Provide the [x, y] coordinate of the cell's center where the given text is located.  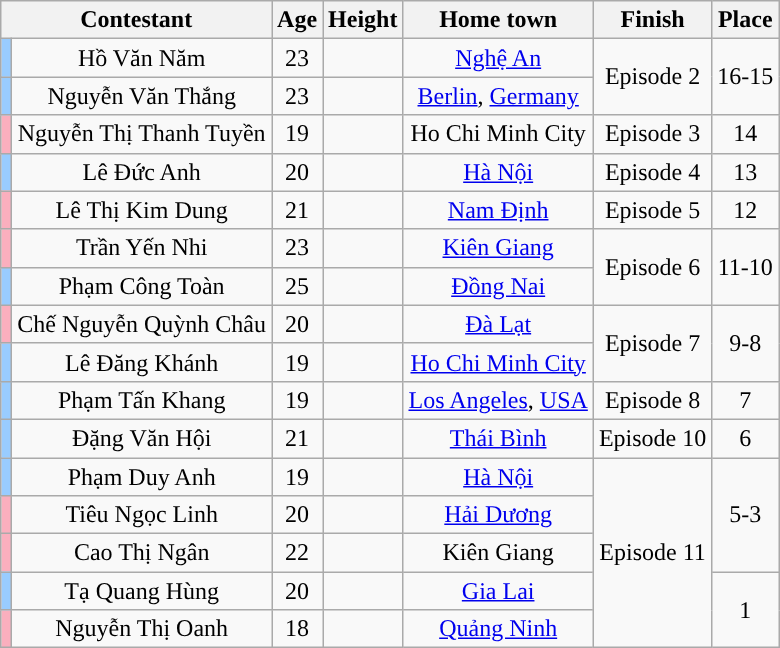
12 [746, 210]
Place [746, 20]
Phạm Công Toàn [142, 286]
Nguyễn Thị Oanh [142, 629]
Episode 5 [652, 210]
Episode 11 [652, 553]
Phạm Tấn Khang [142, 400]
1 [746, 610]
Episode 4 [652, 172]
Nguyễn Thị Thanh Tuyền [142, 134]
Gia Lai [498, 591]
Đồng Nai [498, 286]
Episode 6 [652, 267]
Thái Bình [498, 438]
Finish [652, 20]
Tiêu Ngọc Linh [142, 515]
Episode 7 [652, 343]
Lê Đăng Khánh [142, 362]
7 [746, 400]
Berlin, Germany [498, 96]
Nguyễn Văn Thắng [142, 96]
Episode 8 [652, 400]
6 [746, 438]
Height [363, 20]
22 [298, 553]
Nghệ An [498, 58]
Quảng Ninh [498, 629]
Lê Thị Kim Dung [142, 210]
Home town [498, 20]
Lê Đức Anh [142, 172]
Contestant [136, 20]
14 [746, 134]
25 [298, 286]
11-10 [746, 267]
Đà Lạt [498, 324]
9-8 [746, 343]
Chế Nguyễn Quỳnh Châu [142, 324]
Los Angeles, USA [498, 400]
5-3 [746, 515]
18 [298, 629]
Tạ Quang Hùng [142, 591]
Phạm Duy Anh [142, 477]
Episode 10 [652, 438]
16-15 [746, 77]
13 [746, 172]
Episode 2 [652, 77]
Episode 3 [652, 134]
Cao Thị Ngân [142, 553]
Đặng Văn Hội [142, 438]
Nam Định [498, 210]
Hồ Văn Năm [142, 58]
Age [298, 20]
Trần Yến Nhi [142, 248]
Hải Dương [498, 515]
